Locate the cell with the specified text and output its [x, y] center coordinate. 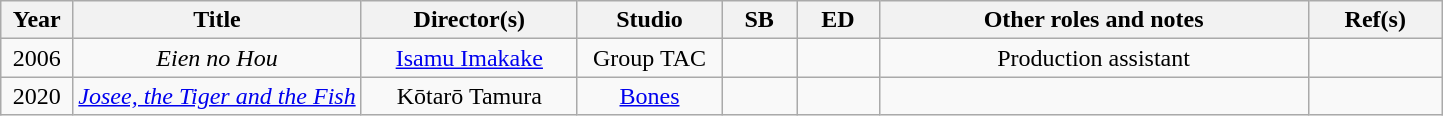
Bones [649, 96]
Director(s) [469, 20]
Production assistant [1094, 58]
2020 [37, 96]
Eien no Hou [217, 58]
Josee, the Tiger and the Fish [217, 96]
2006 [37, 58]
ED [838, 20]
Ref(s) [1375, 20]
Other roles and notes [1094, 20]
Year [37, 20]
Kōtarō Tamura [469, 96]
Isamu Imakake [469, 58]
Title [217, 20]
Studio [649, 20]
Group TAC [649, 58]
SB [760, 20]
